Capture the cell that displays the provided text and extract its [X, Y] central coordinate. 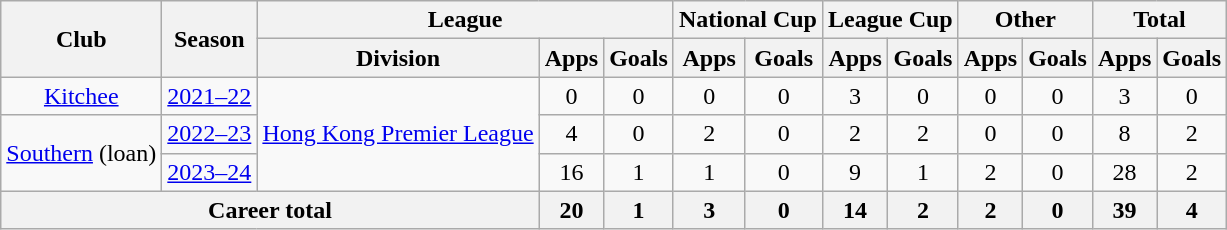
2022–23 [210, 134]
8 [1124, 134]
2023–24 [210, 172]
Total [1159, 20]
16 [571, 172]
39 [1124, 210]
Career total [270, 210]
28 [1124, 172]
9 [854, 172]
League Cup [890, 20]
Other [1025, 20]
Season [210, 39]
Kitchee [82, 96]
Club [82, 39]
14 [854, 210]
Hong Kong Premier League [398, 134]
Division [398, 58]
Southern (loan) [82, 153]
League [466, 20]
2021–22 [210, 96]
20 [571, 210]
National Cup [748, 20]
